Output the [X, Y] coordinate of the center of the cell containing the given text.  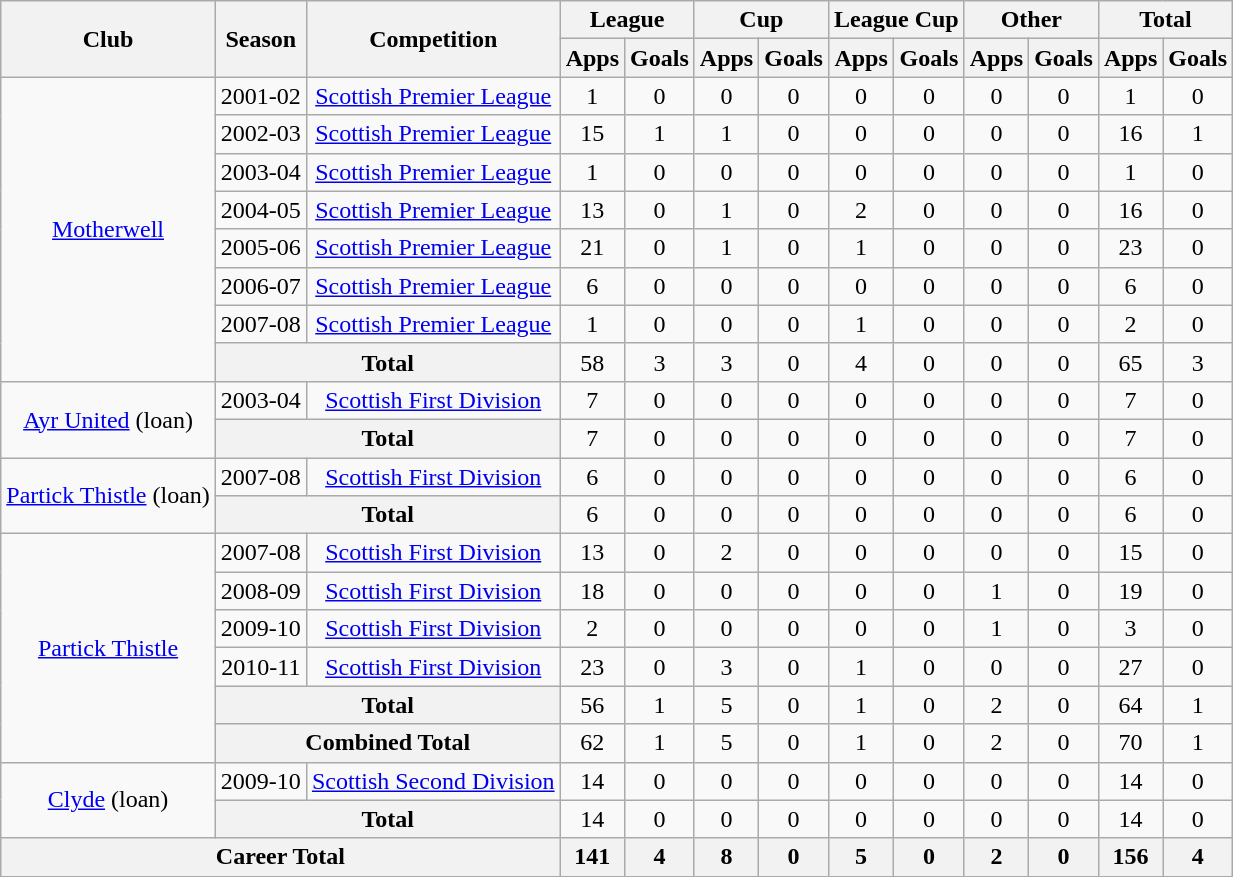
64 [1130, 705]
70 [1130, 743]
Partick Thistle (loan) [108, 496]
18 [592, 591]
Cup [761, 20]
Competition [433, 39]
2008-09 [260, 591]
2002-03 [260, 134]
58 [592, 362]
19 [1130, 591]
21 [592, 248]
2005-06 [260, 248]
2001-02 [260, 96]
League [627, 20]
2006-07 [260, 286]
Partick Thistle [108, 648]
2010-11 [260, 667]
65 [1130, 362]
141 [592, 857]
56 [592, 705]
2004-05 [260, 210]
8 [726, 857]
156 [1130, 857]
Clyde (loan) [108, 800]
Season [260, 39]
62 [592, 743]
Club [108, 39]
Career Total [280, 857]
Other [1031, 20]
League Cup [896, 20]
Motherwell [108, 229]
Scottish Second Division [433, 781]
Combined Total [388, 743]
Ayr United (loan) [108, 419]
27 [1130, 667]
